Search for the cell housing the specified text and yield its [x, y] center coordinate. 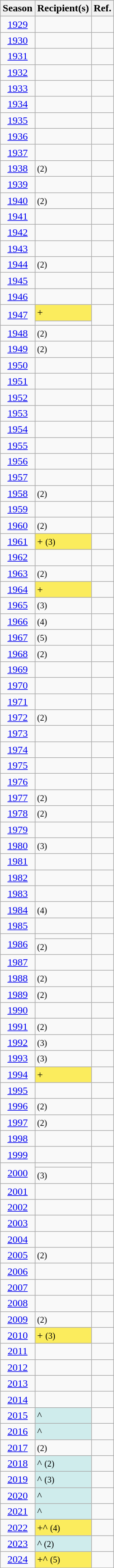
1974 [18, 750]
1931 [18, 56]
1958 [18, 493]
1985 [18, 926]
1933 [18, 88]
1998 [18, 1138]
1937 [18, 152]
1944 [18, 265]
1995 [18, 1090]
1964 [18, 589]
2012 [18, 1367]
1993 [18, 1059]
1980 [18, 846]
2005 [18, 1255]
2018 [18, 1464]
1961 [18, 541]
(5) [63, 637]
1938 [18, 168]
1934 [18, 104]
1973 [18, 734]
1929 [18, 24]
2013 [18, 1383]
2002 [18, 1207]
1965 [18, 605]
1963 [18, 573]
1956 [18, 462]
1966 [18, 621]
1968 [18, 653]
1976 [18, 782]
Recipient(s) [63, 8]
1946 [18, 297]
1996 [18, 1106]
Season [18, 8]
1962 [18, 557]
1994 [18, 1075]
1986 [18, 944]
2020 [18, 1496]
+^ (5) [63, 1560]
1951 [18, 381]
2016 [18, 1431]
2011 [18, 1351]
1945 [18, 281]
2024 [18, 1560]
1957 [18, 478]
1991 [18, 1027]
1981 [18, 862]
1954 [18, 429]
1953 [18, 413]
1959 [18, 509]
1936 [18, 136]
1935 [18, 120]
1967 [18, 637]
1983 [18, 894]
1979 [18, 830]
2003 [18, 1223]
Ref. [102, 8]
1960 [18, 525]
2015 [18, 1415]
1988 [18, 979]
1941 [18, 217]
2009 [18, 1319]
2010 [18, 1335]
1942 [18, 233]
2022 [18, 1528]
1978 [18, 814]
1989 [18, 995]
1950 [18, 365]
2004 [18, 1239]
1939 [18, 184]
2014 [18, 1399]
2017 [18, 1448]
2019 [18, 1480]
2001 [18, 1191]
1992 [18, 1043]
1940 [18, 201]
2008 [18, 1303]
1948 [18, 333]
1999 [18, 1154]
1932 [18, 72]
1955 [18, 446]
1997 [18, 1122]
1970 [18, 685]
1949 [18, 349]
^ (3) [63, 1480]
2007 [18, 1287]
1975 [18, 766]
1969 [18, 669]
1990 [18, 1011]
1971 [18, 701]
1987 [18, 963]
1977 [18, 798]
1982 [18, 878]
1930 [18, 40]
1943 [18, 249]
2006 [18, 1271]
2023 [18, 1544]
1972 [18, 718]
1952 [18, 397]
1947 [18, 315]
2000 [18, 1173]
+^ (4) [63, 1528]
2021 [18, 1512]
1984 [18, 910]
